Extract the [x, y] coordinate from the center of the cell holding the provided text.  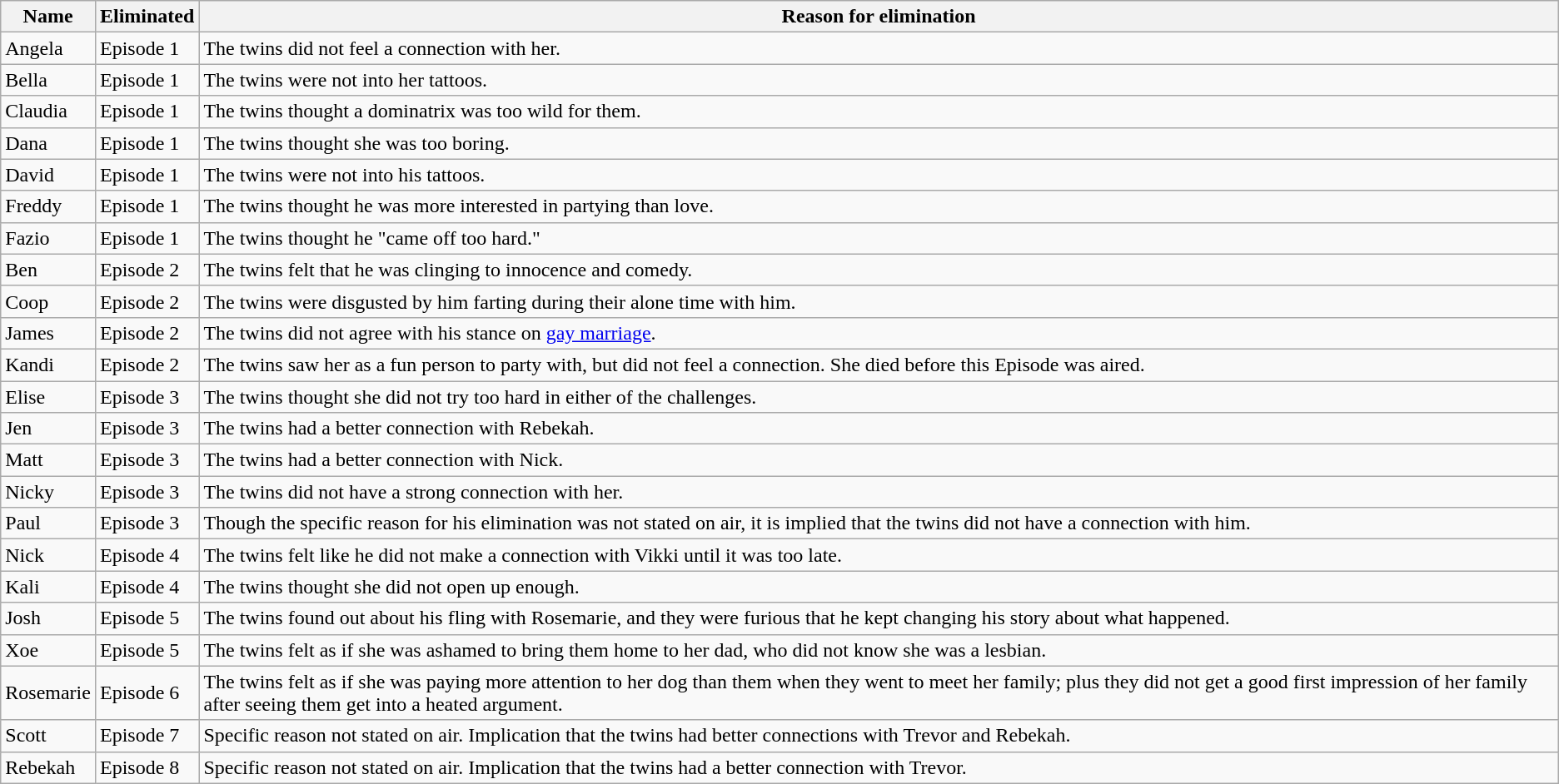
Xoe [48, 650]
Episode 8 [147, 767]
The twins did not agree with his stance on gay marriage. [879, 333]
Freddy [48, 206]
The twins had a better connection with Rebekah. [879, 429]
The twins were not into her tattoos. [879, 80]
Scott [48, 736]
The twins thought she was too boring. [879, 143]
The twins did not feel a connection with her. [879, 48]
The twins thought she did not try too hard in either of the challenges. [879, 397]
The twins had a better connection with Nick. [879, 460]
Specific reason not stated on air. Implication that the twins had better connections with Trevor and Rebekah. [879, 736]
Dana [48, 143]
Kandi [48, 365]
Coop [48, 301]
Specific reason not stated on air. Implication that the twins had a better connection with Trevor. [879, 767]
Elise [48, 397]
Rebekah [48, 767]
David [48, 175]
Kali [48, 587]
Rosemarie [48, 692]
Paul [48, 523]
Episode 6 [147, 692]
The twins felt as if she was ashamed to bring them home to her dad, who did not know she was a lesbian. [879, 650]
Matt [48, 460]
The twins felt like he did not make a connection with Vikki until it was too late. [879, 555]
The twins did not have a strong connection with her. [879, 492]
Angela [48, 48]
Bella [48, 80]
Eliminated [147, 17]
Reason for elimination [879, 17]
The twins thought he was more interested in partying than love. [879, 206]
Ben [48, 270]
The twins saw her as a fun person to party with, but did not feel a connection. She died before this Episode was aired. [879, 365]
James [48, 333]
Jen [48, 429]
Claudia [48, 112]
The twins thought a dominatrix was too wild for them. [879, 112]
Nick [48, 555]
The twins found out about his fling with Rosemarie, and they were furious that he kept changing his story about what happened. [879, 618]
Josh [48, 618]
The twins were disgusted by him farting during their alone time with him. [879, 301]
Name [48, 17]
The twins felt that he was clinging to innocence and comedy. [879, 270]
Episode 7 [147, 736]
The twins thought she did not open up enough. [879, 587]
Though the specific reason for his elimination was not stated on air, it is implied that the twins did not have a connection with him. [879, 523]
Nicky [48, 492]
Fazio [48, 238]
The twins thought he "came off too hard." [879, 238]
The twins were not into his tattoos. [879, 175]
